Search for the cell housing the specified text and yield its (x, y) center coordinate. 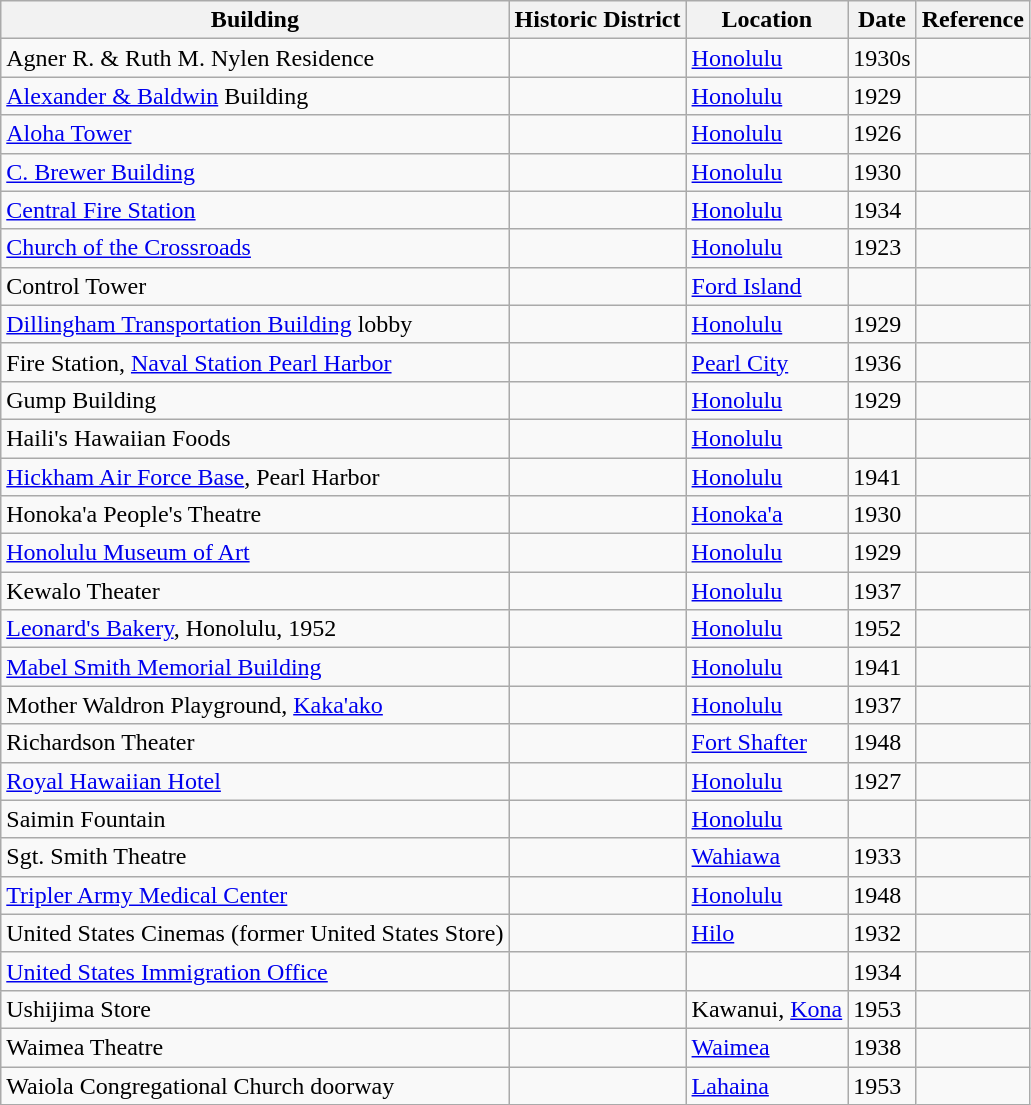
1923 (882, 248)
Ushijima Store (255, 1009)
Mother Waldron Playground, Kaka'ako (255, 705)
Church of the Crossroads (255, 248)
Dillingham Transportation Building lobby (255, 324)
Lahaina (767, 1085)
Pearl City (767, 362)
1930s (882, 58)
Richardson Theater (255, 743)
Honolulu Museum of Art (255, 553)
Hilo (767, 933)
Control Tower (255, 286)
Location (767, 20)
Mabel Smith Memorial Building (255, 667)
1936 (882, 362)
Wahiawa (767, 857)
1938 (882, 1047)
C. Brewer Building (255, 172)
Waimea Theatre (255, 1047)
Waimea (767, 1047)
1933 (882, 857)
Agner R. & Ruth M. Nylen Residence (255, 58)
United States Cinemas (former United States Store) (255, 933)
Tripler Army Medical Center (255, 895)
Waiola Congregational Church doorway (255, 1085)
1926 (882, 134)
Sgt. Smith Theatre (255, 857)
Honoka'a People's Theatre (255, 515)
Honoka'a (767, 515)
Royal Hawaiian Hotel (255, 781)
Reference (972, 20)
Fire Station, Naval Station Pearl Harbor (255, 362)
United States Immigration Office (255, 971)
Alexander & Baldwin Building (255, 96)
Saimin Fountain (255, 819)
Haili's Hawaiian Foods (255, 438)
1932 (882, 933)
Leonard's Bakery, Honolulu, 1952 (255, 629)
Historic District (598, 20)
Kawanui, Kona (767, 1009)
Building (255, 20)
Fort Shafter (767, 743)
Gump Building (255, 400)
Ford Island (767, 286)
Aloha Tower (255, 134)
Kewalo Theater (255, 591)
1952 (882, 629)
1927 (882, 781)
Date (882, 20)
Central Fire Station (255, 210)
Hickham Air Force Base, Pearl Harbor (255, 477)
